Scan for the cell matching the given text and deliver its (X, Y) coordinate at center. 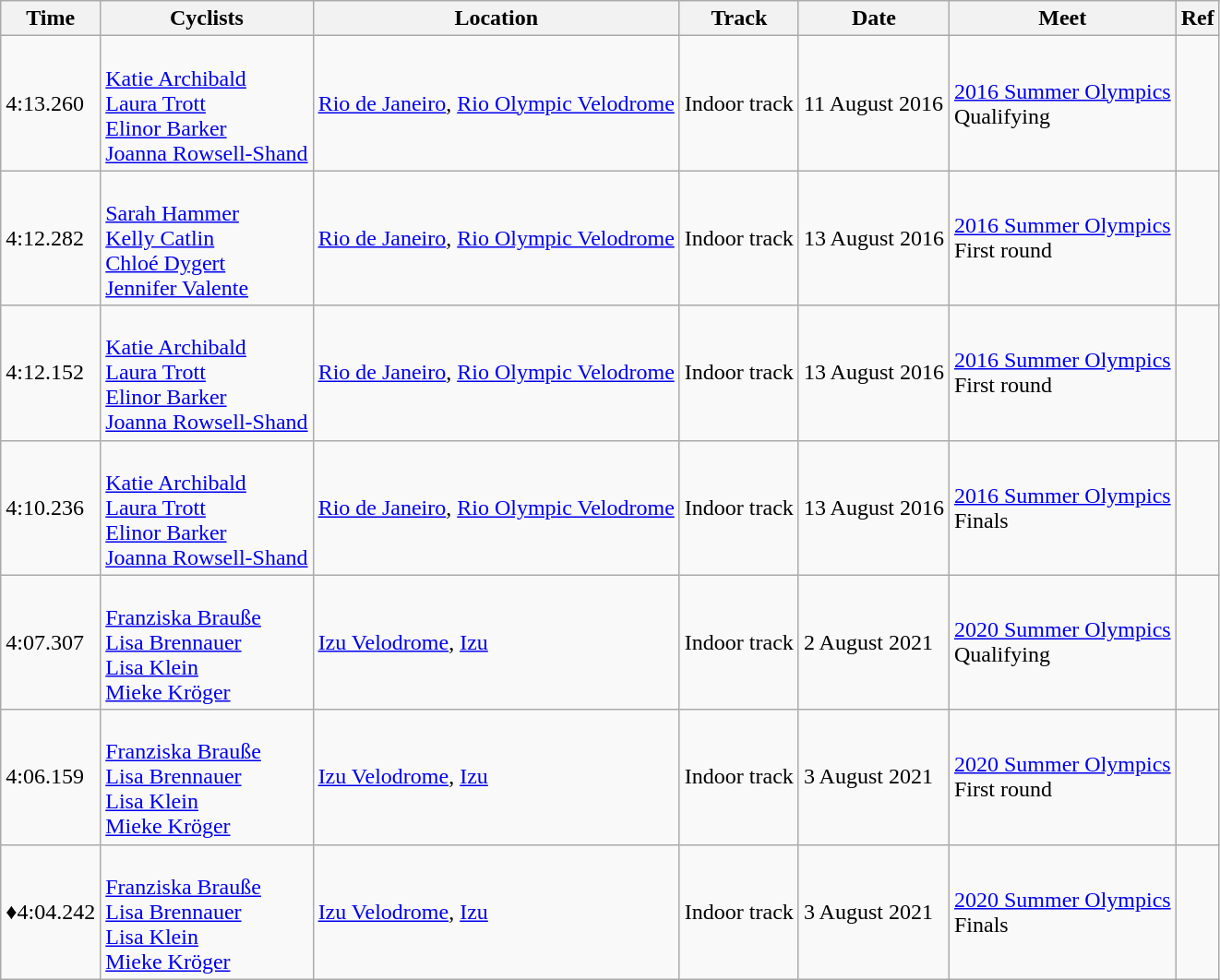
2 August 2021 (873, 642)
Location (496, 18)
♦4:04.242 (51, 912)
4:13.260 (51, 103)
4:12.152 (51, 373)
Time (51, 18)
Ref (1198, 18)
4:12.282 (51, 238)
4:06.159 (51, 777)
11 August 2016 (873, 103)
Sarah HammerKelly CatlinChloé DygertJennifer Valente (207, 238)
2016 Summer OlympicsQualifying (1062, 103)
Track (738, 18)
4:10.236 (51, 508)
Meet (1062, 18)
Cyclists (207, 18)
2020 Summer OlympicsFirst round (1062, 777)
2020 Summer OlympicsFinals (1062, 912)
4:07.307 (51, 642)
2016 Summer OlympicsFinals (1062, 508)
2020 Summer OlympicsQualifying (1062, 642)
Date (873, 18)
